Provide the (x, y) coordinate of the cell's center where the given text is located.  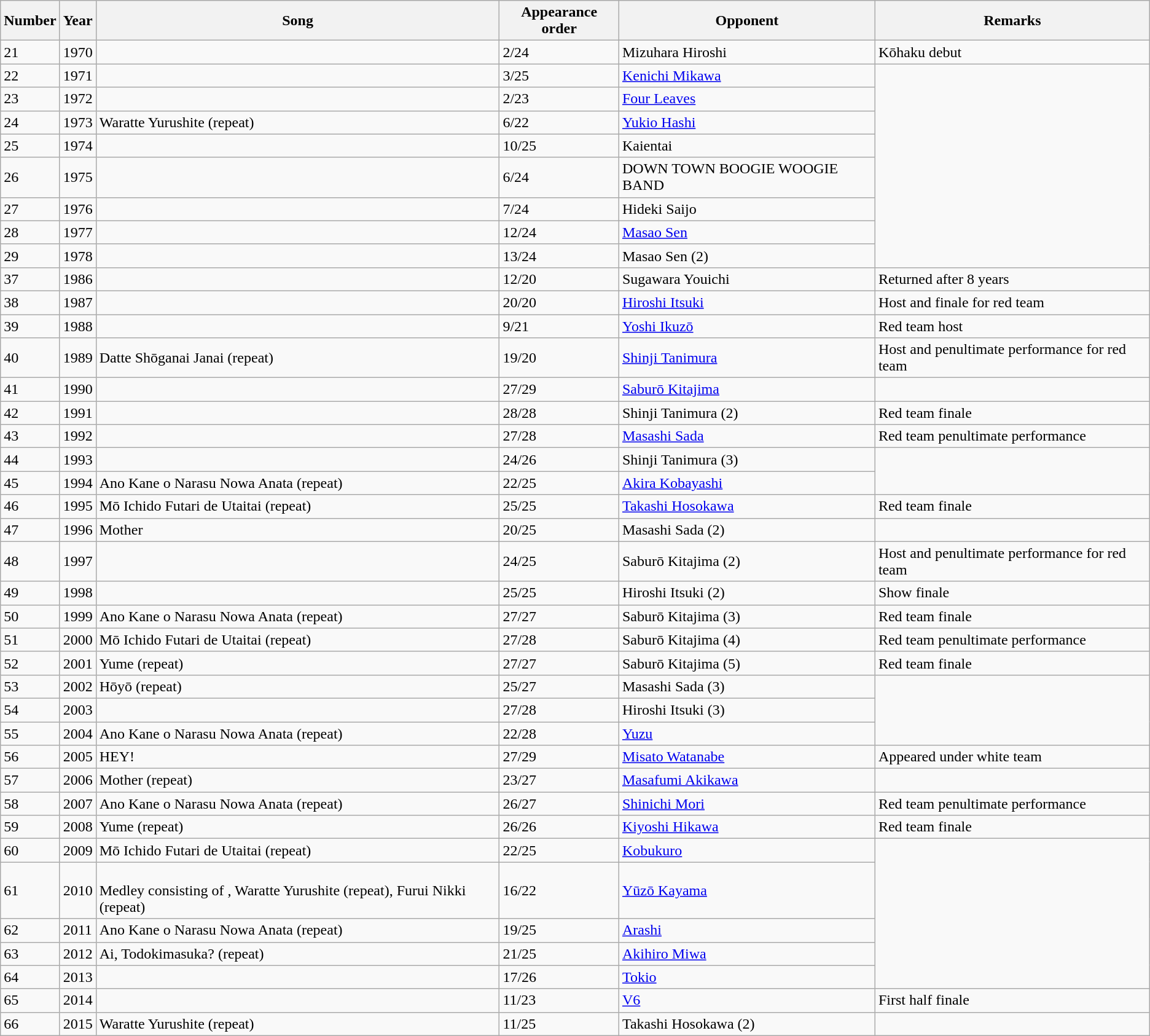
43 (30, 436)
44 (30, 460)
12/24 (559, 232)
6/22 (559, 122)
9/21 (559, 326)
24/25 (559, 562)
Saburō Kitajima (4) (747, 640)
Hōyō (repeat) (297, 686)
Hiroshi Itsuki (747, 302)
27 (30, 209)
13/24 (559, 256)
Tokio (747, 977)
53 (30, 686)
Takashi Hosokawa (747, 506)
Akihiro Miwa (747, 954)
24/26 (559, 460)
1990 (77, 390)
Remarks (1012, 21)
Shinji Tanimura (747, 358)
Show finale (1012, 593)
21 (30, 52)
Saburō Kitajima (5) (747, 663)
Masafumi Akikawa (747, 780)
Hiroshi Itsuki (3) (747, 710)
Year (77, 21)
First half finale (1012, 1000)
65 (30, 1000)
19/25 (559, 930)
2003 (77, 710)
50 (30, 616)
23/27 (559, 780)
48 (30, 562)
20/20 (559, 302)
Saburō Kitajima (2) (747, 562)
Opponent (747, 21)
DOWN TOWN BOOGIE WOOGIE BAND (747, 177)
28/28 (559, 413)
Shinichi Mori (747, 804)
Saburō Kitajima (747, 390)
2013 (77, 977)
Shinji Tanimura (2) (747, 413)
55 (30, 733)
Misato Watanabe (747, 757)
Kenichi Mikawa (747, 76)
1970 (77, 52)
Yoshi Ikuzō (747, 326)
Yūzō Kayama (747, 890)
23 (30, 99)
59 (30, 827)
Masao Sen (2) (747, 256)
Mother (297, 530)
39 (30, 326)
25 (30, 146)
7/24 (559, 209)
2006 (77, 780)
40 (30, 358)
22 (30, 76)
Number (30, 21)
2005 (77, 757)
2002 (77, 686)
Returned after 8 years (1012, 279)
45 (30, 483)
21/25 (559, 954)
Datte Shōganai Janai (repeat) (297, 358)
2001 (77, 663)
1971 (77, 76)
25/27 (559, 686)
17/26 (559, 977)
V6 (747, 1000)
1996 (77, 530)
2000 (77, 640)
Saburō Kitajima (3) (747, 616)
1994 (77, 483)
Hideki Saijo (747, 209)
2004 (77, 733)
Appeared under white team (1012, 757)
61 (30, 890)
1991 (77, 413)
11/25 (559, 1024)
Four Leaves (747, 99)
49 (30, 593)
Takashi Hosokawa (2) (747, 1024)
63 (30, 954)
56 (30, 757)
2010 (77, 890)
Shinji Tanimura (3) (747, 460)
1995 (77, 506)
22/28 (559, 733)
Masashi Sada (3) (747, 686)
58 (30, 804)
1974 (77, 146)
Yukio Hashi (747, 122)
Host and finale for red team (1012, 302)
Akira Kobayashi (747, 483)
1973 (77, 122)
16/22 (559, 890)
1977 (77, 232)
57 (30, 780)
Masao Sen (747, 232)
26/27 (559, 804)
54 (30, 710)
Yuzu (747, 733)
1999 (77, 616)
1998 (77, 593)
52 (30, 663)
26 (30, 177)
26/26 (559, 827)
Kiyoshi Hikawa (747, 827)
2/23 (559, 99)
1997 (77, 562)
66 (30, 1024)
2011 (77, 930)
2007 (77, 804)
2008 (77, 827)
60 (30, 850)
1988 (77, 326)
1975 (77, 177)
12/20 (559, 279)
6/24 (559, 177)
Kōhaku debut (1012, 52)
2012 (77, 954)
Mizuhara Hiroshi (747, 52)
2/24 (559, 52)
1989 (77, 358)
1993 (77, 460)
Song (297, 21)
20/25 (559, 530)
Appearance order (559, 21)
Sugawara Youichi (747, 279)
11/23 (559, 1000)
Masashi Sada (2) (747, 530)
47 (30, 530)
1978 (77, 256)
3/25 (559, 76)
1986 (77, 279)
62 (30, 930)
Ai, Todokimasuka? (repeat) (297, 954)
41 (30, 390)
Red team host (1012, 326)
1987 (77, 302)
24 (30, 122)
46 (30, 506)
42 (30, 413)
10/25 (559, 146)
2015 (77, 1024)
Kaientai (747, 146)
HEY! (297, 757)
38 (30, 302)
2009 (77, 850)
29 (30, 256)
64 (30, 977)
2014 (77, 1000)
51 (30, 640)
Mother (repeat) (297, 780)
37 (30, 279)
Hiroshi Itsuki (2) (747, 593)
Kobukuro (747, 850)
1992 (77, 436)
Arashi (747, 930)
Masashi Sada (747, 436)
1976 (77, 209)
19/20 (559, 358)
Medley consisting of , Waratte Yurushite (repeat), Furui Nikki (repeat) (297, 890)
28 (30, 232)
1972 (77, 99)
